Pinpoint the cell where the given text exists, returning its (x, y) midpoint coordinate. 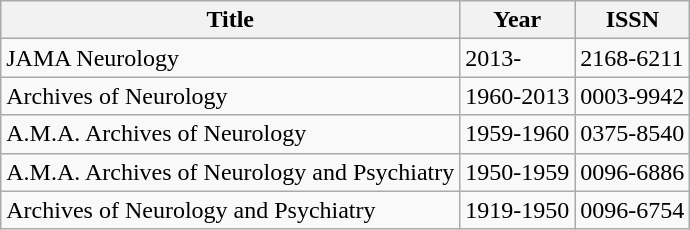
Archives of Neurology and Psychiatry (230, 210)
2168-6211 (632, 58)
ISSN (632, 20)
0003-9942 (632, 96)
Archives of Neurology (230, 96)
Year (518, 20)
1959-1960 (518, 134)
0096-6754 (632, 210)
JAMA Neurology (230, 58)
0375-8540 (632, 134)
Title (230, 20)
A.M.A. Archives of Neurology and Psychiatry (230, 172)
1960-2013 (518, 96)
1950-1959 (518, 172)
A.M.A. Archives of Neurology (230, 134)
2013- (518, 58)
1919-1950 (518, 210)
0096-6886 (632, 172)
